Search for the cell housing the specified text and yield its [X, Y] center coordinate. 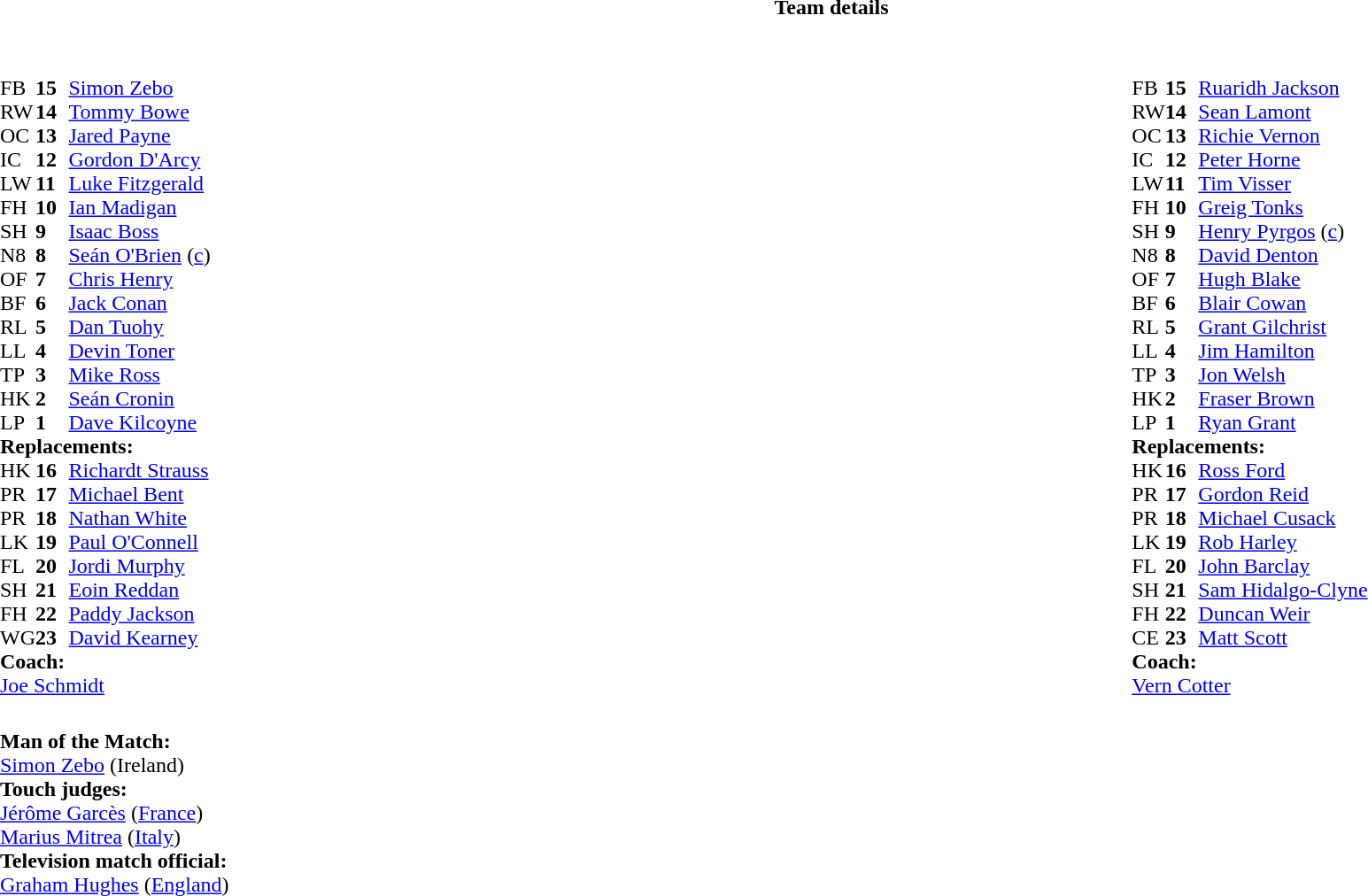
Paddy Jackson [139, 614]
CE [1148, 637]
Richardt Strauss [139, 471]
Jordi Murphy [139, 567]
Michael Cusack [1282, 519]
Fraser Brown [1282, 398]
Hugh Blake [1282, 280]
Rob Harley [1282, 542]
Henry Pyrgos (c) [1282, 232]
Gordon D'Arcy [139, 159]
David Kearney [139, 637]
Dave Kilcoyne [139, 423]
Jim Hamilton [1282, 351]
Peter Horne [1282, 159]
Tommy Bowe [139, 112]
Devin Toner [139, 351]
Ruaridh Jackson [1282, 89]
Grant Gilchrist [1282, 328]
Simon Zebo [139, 89]
Blair Cowan [1282, 303]
Sam Hidalgo-Clyne [1282, 590]
Richie Vernon [1282, 136]
Jack Conan [139, 303]
David Denton [1282, 255]
Dan Tuohy [139, 328]
Michael Bent [139, 494]
Ryan Grant [1282, 423]
Chris Henry [139, 280]
Ross Ford [1282, 471]
John Barclay [1282, 567]
Joe Schmidt [105, 685]
Luke Fitzgerald [139, 184]
Eoin Reddan [139, 590]
Jared Payne [139, 136]
Matt Scott [1282, 637]
Vern Cotter [1249, 685]
Jon Welsh [1282, 375]
Tim Visser [1282, 184]
Seán O'Brien (c) [139, 255]
Nathan White [139, 519]
Mike Ross [139, 375]
Greig Tonks [1282, 207]
Gordon Reid [1282, 494]
Ian Madigan [139, 207]
Isaac Boss [139, 232]
Seán Cronin [139, 398]
WG [18, 637]
Paul O'Connell [139, 542]
Sean Lamont [1282, 112]
Duncan Weir [1282, 614]
